Find where the given text appears and provide that cell's center as (X, Y) coordinate. 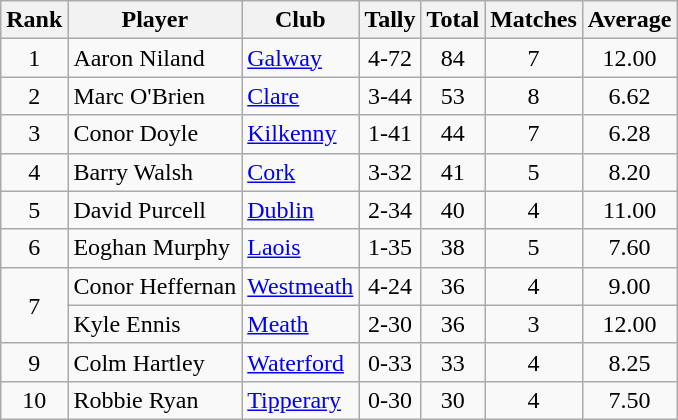
Dublin (300, 210)
Tally (390, 20)
8.25 (630, 362)
7.60 (630, 248)
0-30 (390, 400)
Cork (300, 172)
33 (453, 362)
6.62 (630, 96)
53 (453, 96)
84 (453, 58)
Kilkenny (300, 134)
38 (453, 248)
4-24 (390, 286)
8.20 (630, 172)
Aaron Niland (155, 58)
Matches (534, 20)
Westmeath (300, 286)
Tipperary (300, 400)
6 (34, 248)
8 (534, 96)
Barry Walsh (155, 172)
Kyle Ennis (155, 324)
44 (453, 134)
Meath (300, 324)
6.28 (630, 134)
Rank (34, 20)
Clare (300, 96)
Colm Hartley (155, 362)
2-34 (390, 210)
Average (630, 20)
David Purcell (155, 210)
1-41 (390, 134)
Galway (300, 58)
1 (34, 58)
Marc O'Brien (155, 96)
2-30 (390, 324)
4-72 (390, 58)
Total (453, 20)
Waterford (300, 362)
2 (34, 96)
Club (300, 20)
Player (155, 20)
9 (34, 362)
0-33 (390, 362)
Conor Heffernan (155, 286)
7.50 (630, 400)
Eoghan Murphy (155, 248)
Conor Doyle (155, 134)
41 (453, 172)
10 (34, 400)
30 (453, 400)
11.00 (630, 210)
Laois (300, 248)
3-32 (390, 172)
1-35 (390, 248)
3-44 (390, 96)
9.00 (630, 286)
Robbie Ryan (155, 400)
40 (453, 210)
